Pinpoint the cell where the given text exists, returning its (X, Y) midpoint coordinate. 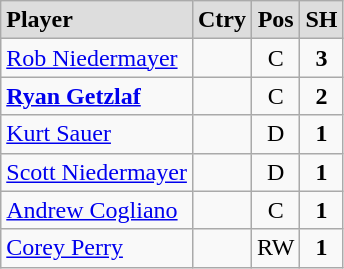
Ctry (222, 20)
2 (322, 96)
Kurt Sauer (97, 134)
3 (322, 58)
Scott Niedermayer (97, 172)
Pos (275, 20)
Ryan Getzlaf (97, 96)
SH (322, 20)
Rob Niedermayer (97, 58)
Andrew Cogliano (97, 210)
RW (275, 248)
Corey Perry (97, 248)
Player (97, 20)
